Output the [X, Y] coordinate of the center of the cell containing the given text.  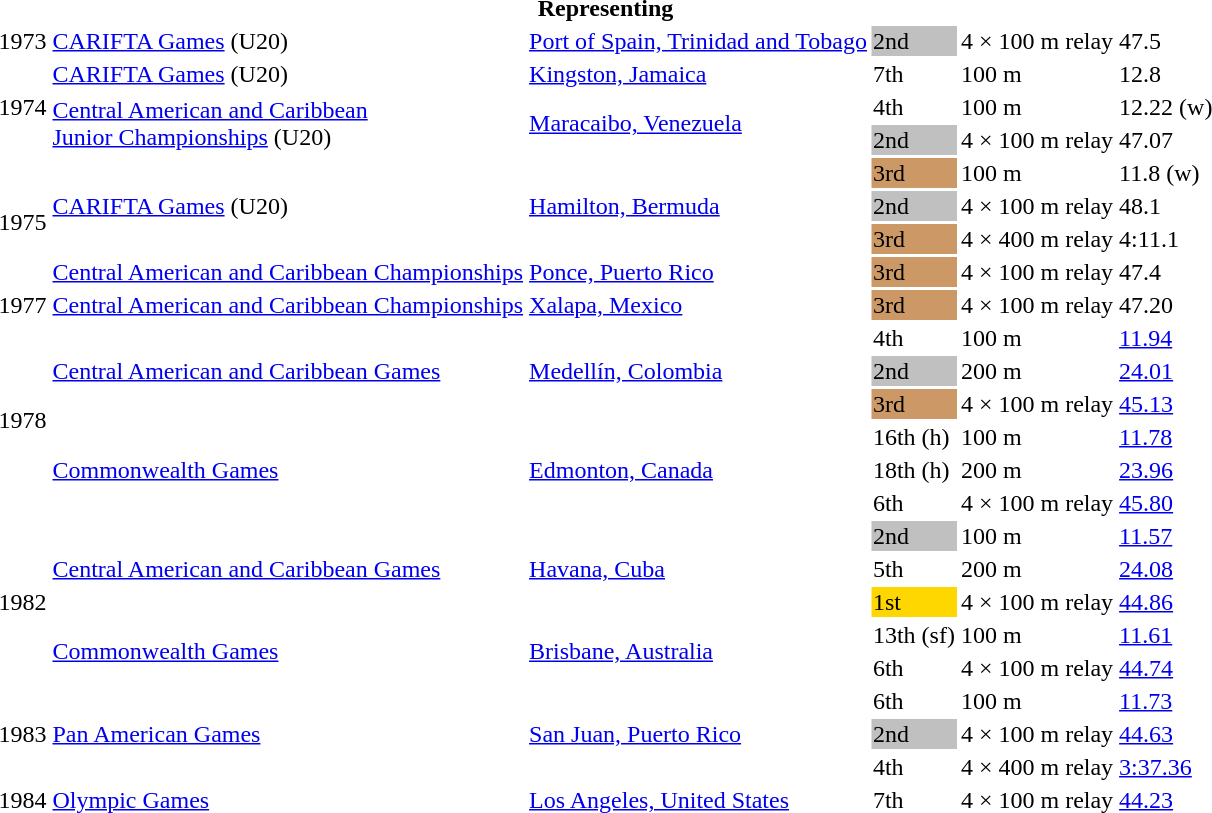
Pan American Games [288, 734]
16th (h) [914, 437]
Havana, Cuba [698, 569]
Brisbane, Australia [698, 652]
San Juan, Puerto Rico [698, 734]
Kingston, Jamaica [698, 74]
1st [914, 602]
Medellín, Colombia [698, 371]
Port of Spain, Trinidad and Tobago [698, 41]
Xalapa, Mexico [698, 305]
13th (sf) [914, 635]
5th [914, 569]
7th [914, 74]
18th (h) [914, 470]
Hamilton, Bermuda [698, 206]
Maracaibo, Venezuela [698, 124]
Ponce, Puerto Rico [698, 272]
Central American and CaribbeanJunior Championships (U20) [288, 124]
Edmonton, Canada [698, 470]
